Return the [X, Y] coordinate for the center point of the cell that contains the specified text.  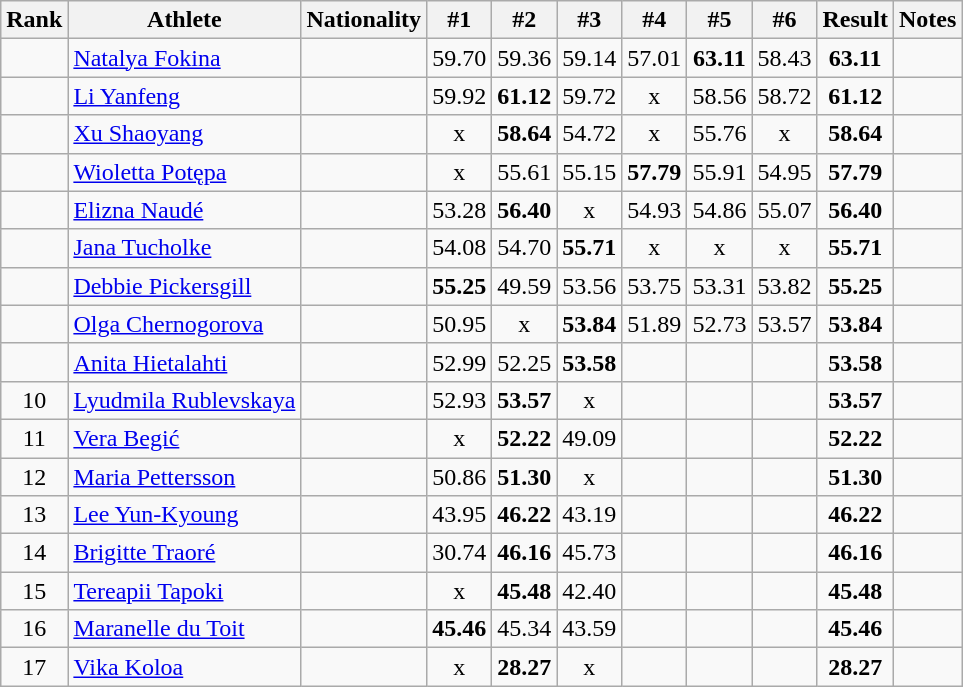
50.95 [460, 324]
54.70 [524, 248]
#5 [720, 20]
54.08 [460, 248]
54.93 [654, 210]
10 [34, 400]
59.36 [524, 58]
15 [34, 591]
#1 [460, 20]
43.19 [590, 515]
Nationality [364, 20]
Brigitte Traoré [184, 553]
52.99 [460, 362]
49.09 [590, 438]
50.86 [460, 477]
Olga Chernogorova [184, 324]
Athlete [184, 20]
59.14 [590, 58]
51.89 [654, 324]
Maranelle du Toit [184, 629]
Natalya Fokina [184, 58]
55.91 [720, 172]
54.72 [590, 134]
#3 [590, 20]
Anita Hietalahti [184, 362]
12 [34, 477]
58.43 [784, 58]
45.34 [524, 629]
42.40 [590, 591]
Debbie Pickersgill [184, 286]
Tereapii Tapoki [184, 591]
58.72 [784, 96]
Lyudmila Rublevskaya [184, 400]
59.92 [460, 96]
49.59 [524, 286]
Xu Shaoyang [184, 134]
Result [855, 20]
Wioletta Potępa [184, 172]
54.86 [720, 210]
55.76 [720, 134]
55.61 [524, 172]
11 [34, 438]
#6 [784, 20]
13 [34, 515]
57.01 [654, 58]
Elizna Naudé [184, 210]
Maria Pettersson [184, 477]
Lee Yun-Kyoung [184, 515]
53.56 [590, 286]
43.95 [460, 515]
45.73 [590, 553]
Notes [927, 20]
Li Yanfeng [184, 96]
#2 [524, 20]
Rank [34, 20]
59.72 [590, 96]
52.25 [524, 362]
55.07 [784, 210]
17 [34, 667]
54.95 [784, 172]
Vera Begić [184, 438]
52.73 [720, 324]
14 [34, 553]
53.28 [460, 210]
53.31 [720, 286]
52.93 [460, 400]
53.82 [784, 286]
Jana Tucholke [184, 248]
16 [34, 629]
43.59 [590, 629]
59.70 [460, 58]
55.15 [590, 172]
58.56 [720, 96]
Vika Koloa [184, 667]
#4 [654, 20]
30.74 [460, 553]
53.75 [654, 286]
